Scan for the cell matching the given text and deliver its [X, Y] coordinate at center. 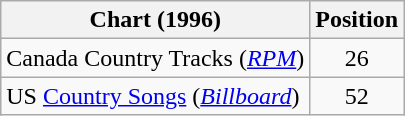
Chart (1996) [156, 20]
US Country Songs (Billboard) [156, 96]
Position [357, 20]
26 [357, 58]
Canada Country Tracks (RPM) [156, 58]
52 [357, 96]
